Output the (x, y) coordinate of the center of the cell containing the given text.  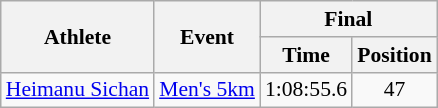
Event (207, 36)
Time (306, 55)
47 (394, 90)
Final (348, 19)
Heimanu Sichan (78, 90)
Men's 5km (207, 90)
1:08:55.6 (306, 90)
Athlete (78, 36)
Position (394, 55)
